From the cell containing the given text, extract its center point as [X, Y] coordinate. 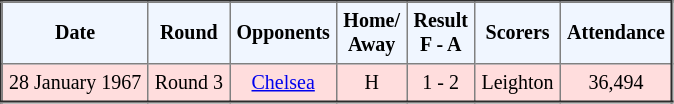
Home/Away [372, 33]
Date [75, 33]
Attendance [616, 33]
Chelsea [284, 83]
ResultF - A [441, 33]
1 - 2 [441, 83]
Scorers [518, 33]
Leighton [518, 83]
28 January 1967 [75, 83]
H [372, 83]
Round 3 [189, 83]
36,494 [616, 83]
Round [189, 33]
Opponents [284, 33]
